Determine the [X, Y] coordinate at the center of the cell enclosing the given text.  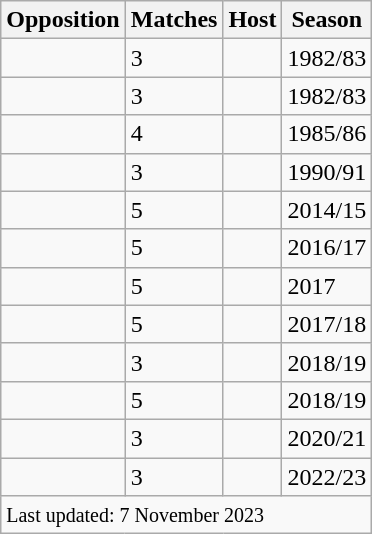
Matches [174, 20]
Season [327, 20]
4 [174, 134]
2016/17 [327, 248]
2014/15 [327, 210]
2017/18 [327, 324]
Last updated: 7 November 2023 [186, 515]
Host [252, 20]
Opposition [63, 20]
1985/86 [327, 134]
2022/23 [327, 477]
1990/91 [327, 172]
2017 [327, 286]
2020/21 [327, 438]
